Locate the cell with the specified text and output its (X, Y) center coordinate. 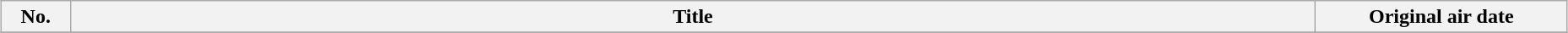
Title (693, 17)
No. (35, 17)
Original air date (1441, 17)
